From the cell containing the given text, extract its center point as [x, y] coordinate. 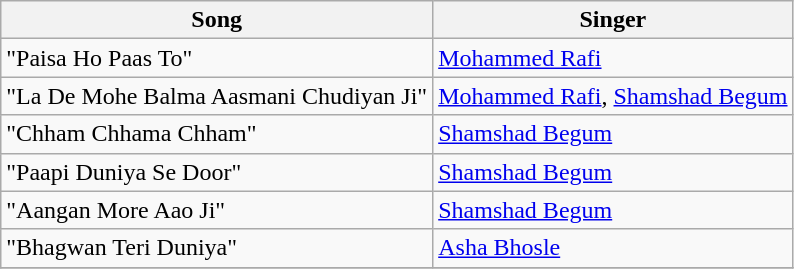
"Paapi Duniya Se Door" [217, 172]
"La De Mohe Balma Aasmani Chudiyan Ji" [217, 96]
"Paisa Ho Paas To" [217, 58]
"Bhagwan Teri Duniya" [217, 248]
Mohammed Rafi, Shamshad Begum [613, 96]
Asha Bhosle [613, 248]
"Chham Chhama Chham" [217, 134]
Song [217, 20]
"Aangan More Aao Ji" [217, 210]
Mohammed Rafi [613, 58]
Singer [613, 20]
